Return the (x, y) coordinate for the center point of the cell that contains the specified text.  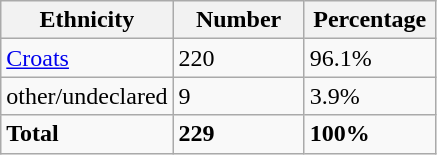
96.1% (370, 58)
Total (87, 134)
229 (238, 134)
Number (238, 20)
other/undeclared (87, 96)
Ethnicity (87, 20)
9 (238, 96)
220 (238, 58)
Croats (87, 58)
3.9% (370, 96)
Percentage (370, 20)
100% (370, 134)
